Determine the (x, y) coordinate at the center of the cell enclosing the given text.  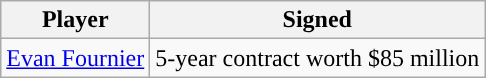
Evan Fournier (76, 58)
Player (76, 20)
Signed (318, 20)
5-year contract worth $85 million (318, 58)
